Scan for the cell matching the given text and deliver its [X, Y] coordinate at center. 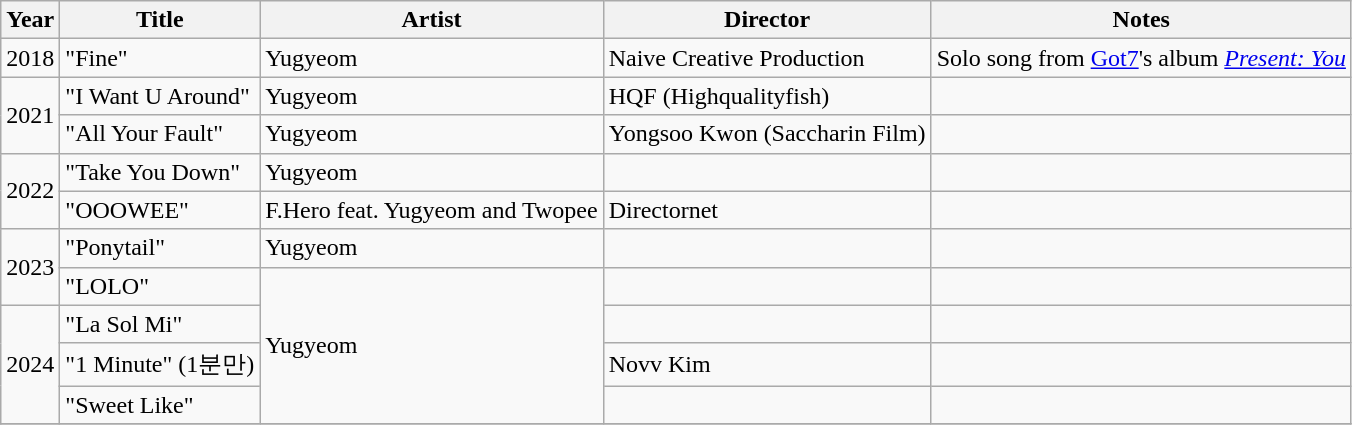
Title [160, 20]
2024 [30, 364]
2021 [30, 115]
"Fine" [160, 58]
2023 [30, 267]
Year [30, 20]
Director [767, 20]
"I Want U Around" [160, 96]
HQF (Highqualityfish) [767, 96]
Notes [1141, 20]
Solo song from Got7's album Present: You [1141, 58]
Yongsoo Kwon (Saccharin Film) [767, 134]
"OOOWEE" [160, 210]
Artist [432, 20]
"Ponytail" [160, 248]
"Take You Down" [160, 172]
Naive Creative Production [767, 58]
"Sweet Like" [160, 405]
Novv Kim [767, 364]
"La Sol Mi" [160, 324]
"All Your Fault" [160, 134]
Directornet [767, 210]
"1 Minute" (1분만) [160, 364]
"LOLO" [160, 286]
2018 [30, 58]
2022 [30, 191]
F.Hero feat. Yugyeom and Twopee [432, 210]
